Locate the cell with the specified text and output its (X, Y) center coordinate. 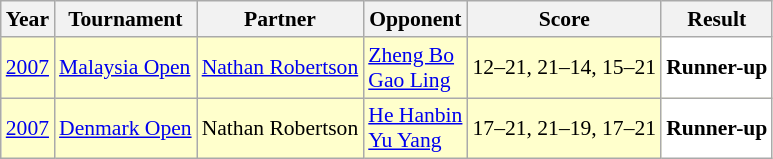
12–21, 21–14, 15–21 (564, 68)
Denmark Open (126, 128)
Score (564, 19)
Opponent (415, 19)
Year (28, 19)
Tournament (126, 19)
17–21, 21–19, 17–21 (564, 128)
Malaysia Open (126, 68)
Zheng Bo Gao Ling (415, 68)
Partner (280, 19)
He Hanbin Yu Yang (415, 128)
Result (716, 19)
